Scan for the cell matching the given text and deliver its [X, Y] coordinate at center. 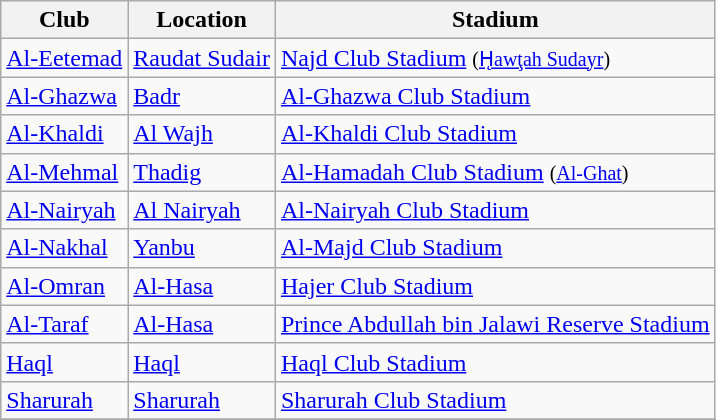
Al-Hamadah Club Stadium (Al-Ghat) [495, 172]
Al-Ghazwa [64, 96]
Haql Club Stadium [495, 362]
Al-Eetemad [64, 58]
Badr [202, 96]
Najd Club Stadium (H̨awţah Sudayr) [495, 58]
Stadium [495, 20]
Al-Nakhal [64, 248]
Al-Khaldi [64, 134]
Al-Majd Club Stadium [495, 248]
Al-Nairyah [64, 210]
Hajer Club Stadium [495, 286]
Al-Taraf [64, 324]
Yanbu [202, 248]
Al-Omran [64, 286]
Al-Khaldi Club Stadium [495, 134]
Raudat Sudair [202, 58]
Al-Mehmal [64, 172]
Sharurah Club Stadium [495, 400]
Al-Nairyah Club Stadium [495, 210]
Al Nairyah [202, 210]
Location [202, 20]
Al Wajh [202, 134]
Prince Abdullah bin Jalawi Reserve Stadium [495, 324]
Club [64, 20]
Thadig [202, 172]
Al-Ghazwa Club Stadium [495, 96]
